Locate the cell with the specified text and output its (X, Y) center coordinate. 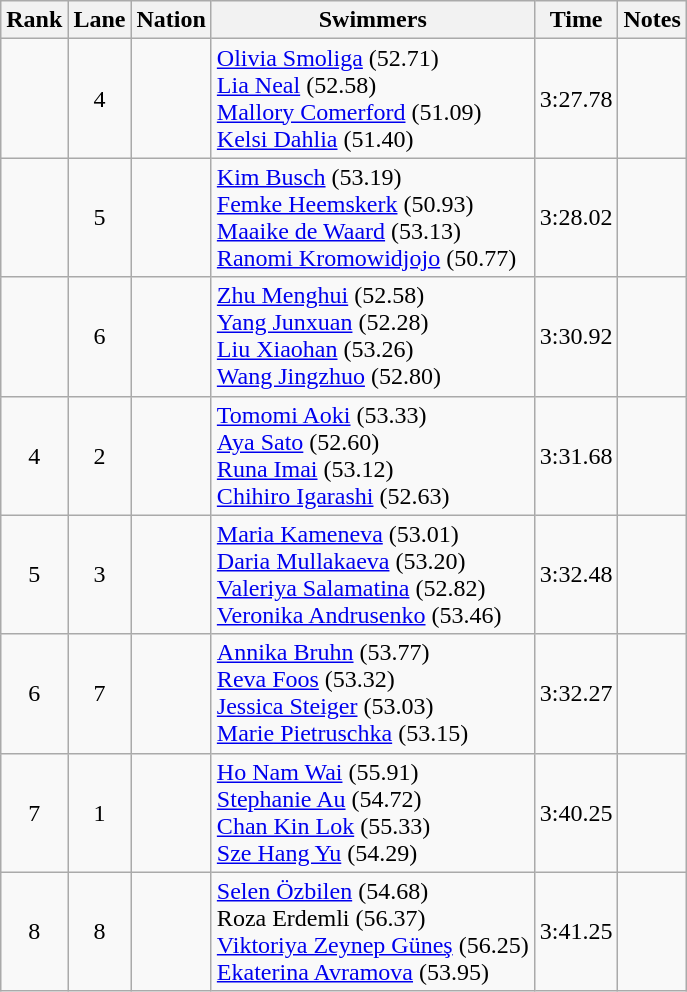
3:40.25 (576, 812)
Swimmers (372, 20)
Selen Özbilen (54.68) Roza Erdemli (56.37) Viktoriya Zeynep Güneş (56.25) Ekaterina Avramova (53.95) (372, 932)
Zhu Menghui (52.58) Yang Junxuan (52.28) Liu Xiaohan (53.26) Wang Jingzhuo (52.80) (372, 336)
Kim Busch (53.19) Femke Heemskerk (50.93) Maaike de Waard (53.13) Ranomi Kromowidjojo (50.77) (372, 218)
Olivia Smoliga (52.71) Lia Neal (52.58) Mallory Comerford (51.09) Kelsi Dahlia (51.40) (372, 98)
3:32.27 (576, 694)
2 (100, 456)
1 (100, 812)
Lane (100, 20)
3:30.92 (576, 336)
3 (100, 574)
Annika Bruhn (53.77) Reva Foos (53.32) Jessica Steiger (53.03) Marie Pietruschka (53.15) (372, 694)
Ho Nam Wai (55.91) Stephanie Au (54.72) Chan Kin Lok (55.33) Sze Hang Yu (54.29) (372, 812)
Tomomi Aoki (53.33) Aya Sato (52.60) Runa Imai (53.12) Chihiro Igarashi (52.63) (372, 456)
Time (576, 20)
3:32.48 (576, 574)
Notes (652, 20)
3:41.25 (576, 932)
3:31.68 (576, 456)
Rank (34, 20)
3:28.02 (576, 218)
Nation (171, 20)
Maria Kameneva (53.01) Daria Mullakaeva (53.20) Valeriya Salamatina (52.82) Veronika Andrusenko (53.46) (372, 574)
3:27.78 (576, 98)
